Provide the [X, Y] coordinate of the cell's center where the given text is located.  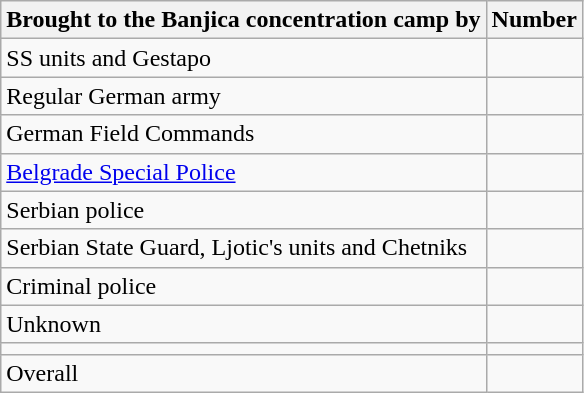
Serbian State Guard, Ljotic's units and Chetniks [244, 248]
Regular German army [244, 96]
German Field Commands [244, 134]
Criminal police [244, 286]
Overall [244, 373]
Belgrade Special Police [244, 172]
Brought to the Banjica concentration camp by [244, 20]
SS units and Gestapo [244, 58]
Serbian police [244, 210]
Unknown [244, 324]
Number [534, 20]
